Scan for the cell matching the given text and deliver its (x, y) coordinate at center. 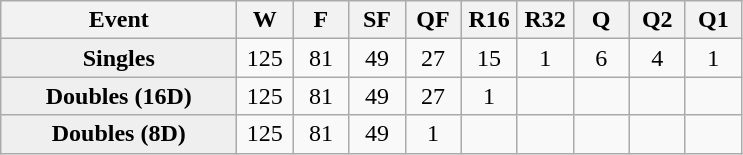
Q1 (713, 20)
Singles (119, 58)
Doubles (16D) (119, 96)
QF (433, 20)
SF (377, 20)
R32 (545, 20)
6 (601, 58)
Doubles (8D) (119, 134)
R16 (489, 20)
Q2 (657, 20)
4 (657, 58)
F (321, 20)
Q (601, 20)
W (265, 20)
15 (489, 58)
Event (119, 20)
